Determine the [x, y] coordinate at the center of the cell enclosing the given text.  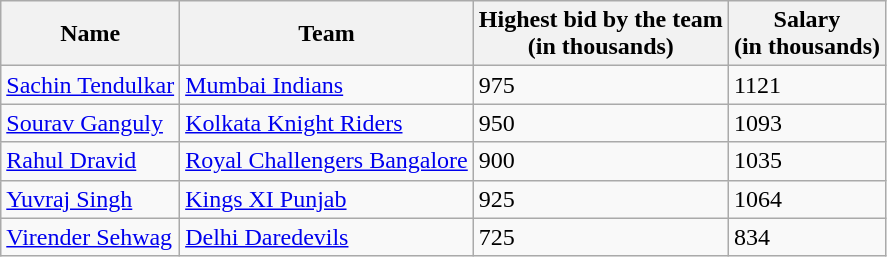
1093 [806, 123]
Highest bid by the team(in thousands) [600, 34]
Delhi Daredevils [327, 237]
975 [600, 85]
925 [600, 199]
950 [600, 123]
900 [600, 161]
Mumbai Indians [327, 85]
1035 [806, 161]
Salary(in thousands) [806, 34]
Yuvraj Singh [90, 199]
1064 [806, 199]
834 [806, 237]
Royal Challengers Bangalore [327, 161]
725 [600, 237]
Team [327, 34]
Kolkata Knight Riders [327, 123]
1121 [806, 85]
Sourav Ganguly [90, 123]
Kings XI Punjab [327, 199]
Virender Sehwag [90, 237]
Rahul Dravid [90, 161]
Sachin Tendulkar [90, 85]
Name [90, 34]
